Capture the cell that displays the provided text and extract its [x, y] central coordinate. 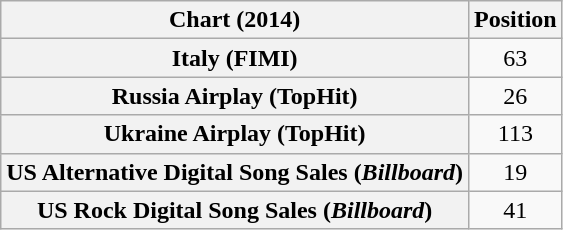
113 [515, 134]
Italy (FIMI) [235, 58]
US Alternative Digital Song Sales (Billboard) [235, 172]
26 [515, 96]
Chart (2014) [235, 20]
Ukraine Airplay (TopHit) [235, 134]
63 [515, 58]
Position [515, 20]
US Rock Digital Song Sales (Billboard) [235, 210]
Russia Airplay (TopHit) [235, 96]
19 [515, 172]
41 [515, 210]
